For the text-containing cell, return its midpoint in [x, y] coordinate format. 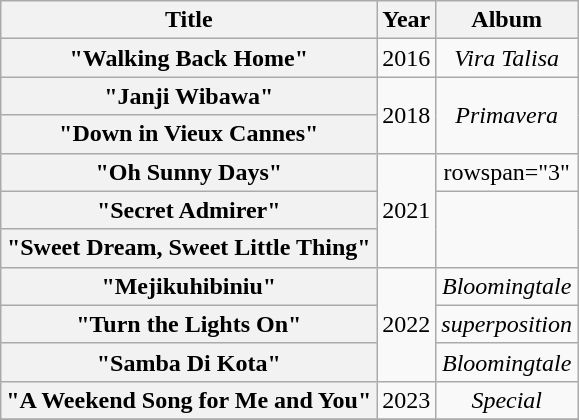
"Walking Back Home" [189, 58]
"A Weekend Song for Me and You" [189, 400]
2022 [406, 324]
Year [406, 20]
"Janji Wibawa" [189, 96]
2016 [406, 58]
2018 [406, 115]
"Down in Vieux Cannes" [189, 134]
rowspan="3" [507, 172]
2021 [406, 210]
Title [189, 20]
"Oh Sunny Days" [189, 172]
"Turn the Lights On" [189, 324]
Special [507, 400]
"Mejikuhibiniu" [189, 286]
Album [507, 20]
"Sweet Dream, Sweet Little Thing" [189, 248]
"Secret Admirer" [189, 210]
Primavera [507, 115]
"Samba Di Kota" [189, 362]
2023 [406, 400]
superposition [507, 324]
Vira Talisa [507, 58]
